Determine the (X, Y) coordinate at the center of the cell enclosing the given text.  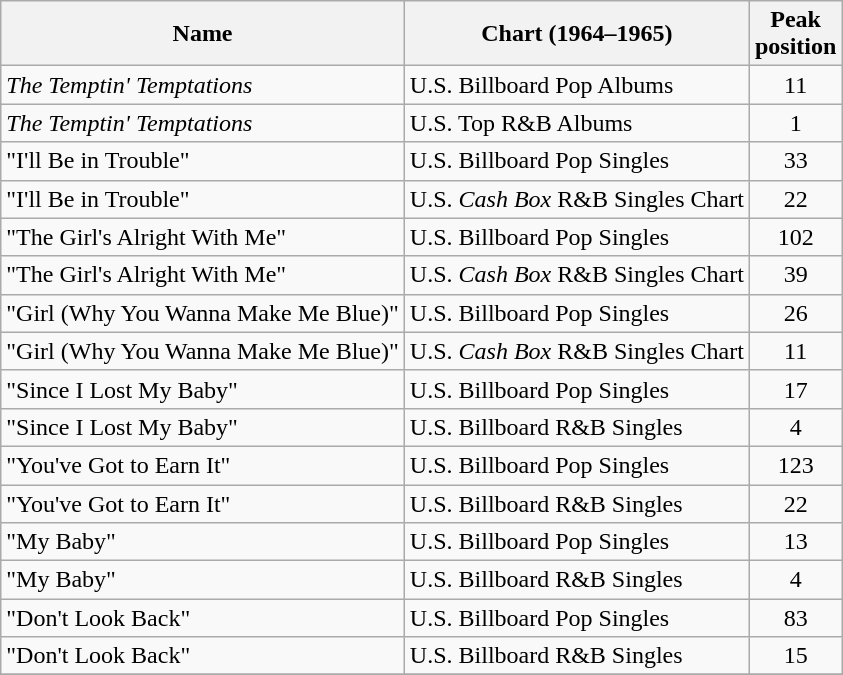
Name (203, 34)
102 (795, 237)
83 (795, 618)
15 (795, 656)
26 (795, 313)
33 (795, 161)
39 (795, 275)
Chart (1964–1965) (576, 34)
1 (795, 123)
U.S. Top R&B Albums (576, 123)
Peakposition (795, 34)
U.S. Billboard Pop Albums (576, 85)
13 (795, 542)
123 (795, 465)
17 (795, 389)
